Extract the (X, Y) coordinate from the center of the cell holding the provided text.  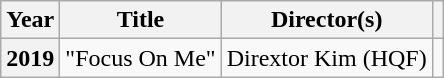
Dirextor Kim (HQF) (326, 58)
Title (140, 20)
Year (30, 20)
2019 (30, 58)
Director(s) (326, 20)
"Focus On Me" (140, 58)
